Pinpoint the cell where the given text exists, returning its (x, y) midpoint coordinate. 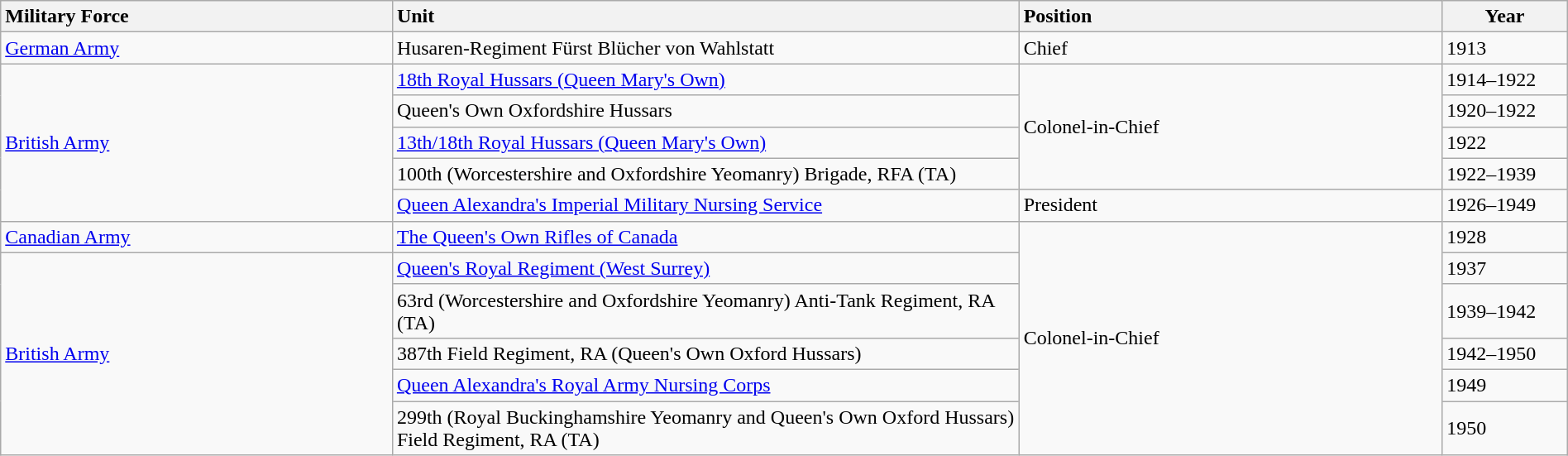
1937 (1505, 268)
1939–1942 (1505, 311)
63rd (Worcestershire and Oxfordshire Yeomanry) Anti-Tank Regiment, RA (TA) (705, 311)
Queen Alexandra's Imperial Military Nursing Service (705, 205)
Year (1505, 17)
The Queen's Own Rifles of Canada (705, 237)
18th Royal Hussars (Queen Mary's Own) (705, 79)
Queen's Own Oxfordshire Hussars (705, 111)
Military Force (197, 17)
1920–1922 (1505, 111)
President (1231, 205)
1949 (1505, 385)
1928 (1505, 237)
1942–1950 (1505, 353)
Chief (1231, 48)
Position (1231, 17)
1913 (1505, 48)
Queen Alexandra's Royal Army Nursing Corps (705, 385)
387th Field Regiment, RA (Queen's Own Oxford Hussars) (705, 353)
Unit (705, 17)
1926–1949 (1505, 205)
1914–1922 (1505, 79)
German Army (197, 48)
1922–1939 (1505, 174)
299th (Royal Buckinghamshire Yeomanry and Queen's Own Oxford Hussars) Field Regiment, RA (TA) (705, 427)
1950 (1505, 427)
1922 (1505, 142)
Queen's Royal Regiment (West Surrey) (705, 268)
Canadian Army (197, 237)
13th/18th Royal Hussars (Queen Mary's Own) (705, 142)
Husaren-Regiment Fürst Blücher von Wahlstatt (705, 48)
100th (Worcestershire and Oxfordshire Yeomanry) Brigade, RFA (TA) (705, 174)
